For the text-containing cell, return its midpoint in [x, y] coordinate format. 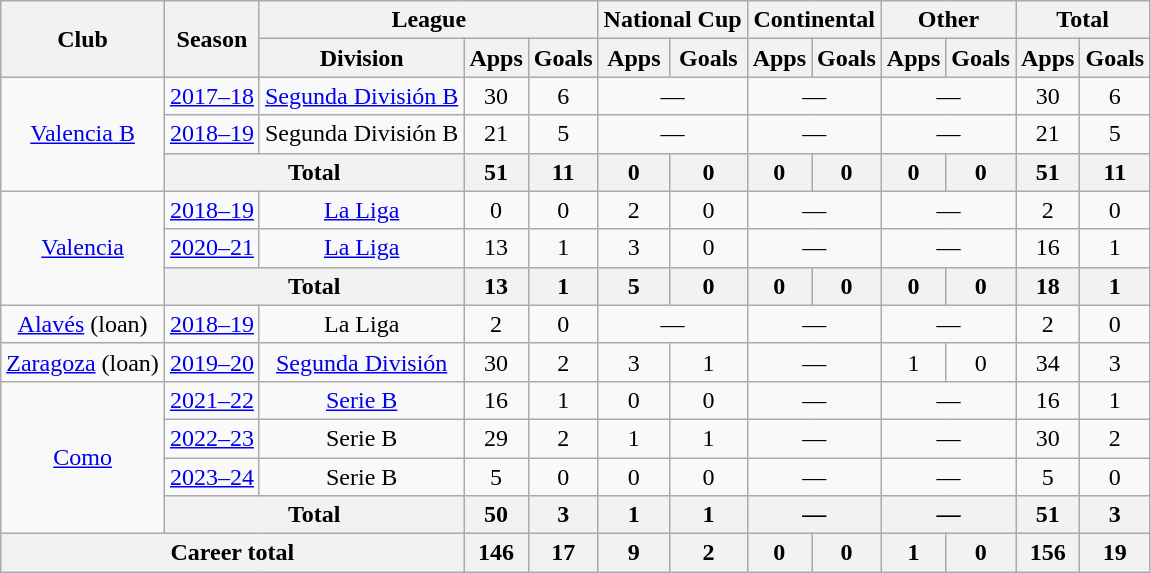
2019–20 [212, 362]
Valencia [83, 248]
Division [361, 58]
Segunda División [361, 362]
Career total [232, 553]
2023–24 [212, 477]
Other [948, 20]
2021–22 [212, 400]
29 [496, 438]
Club [83, 39]
17 [563, 553]
146 [496, 553]
Como [83, 457]
Valencia B [83, 134]
Season [212, 39]
National Cup [672, 20]
League [428, 20]
2017–18 [212, 96]
156 [1048, 553]
50 [496, 515]
Zaragoza (loan) [83, 362]
18 [1048, 286]
2020–21 [212, 248]
9 [634, 553]
Continental [814, 20]
Alavés (loan) [83, 324]
19 [1115, 553]
34 [1048, 362]
2022–23 [212, 438]
